Identify which cell holds the provided text, then report its [x, y] central coordinate. 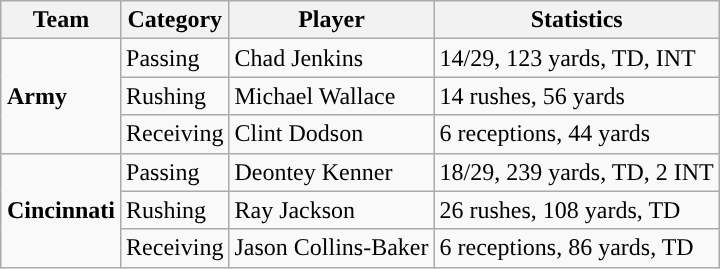
Chad Jenkins [332, 58]
26 rushes, 108 yards, TD [576, 210]
6 receptions, 44 yards [576, 134]
Category [175, 20]
Statistics [576, 20]
Jason Collins-Baker [332, 248]
18/29, 239 yards, TD, 2 INT [576, 172]
Team [60, 20]
Clint Dodson [332, 134]
Ray Jackson [332, 210]
14 rushes, 56 yards [576, 96]
14/29, 123 yards, TD, INT [576, 58]
Army [60, 96]
Cincinnati [60, 210]
6 receptions, 86 yards, TD [576, 248]
Michael Wallace [332, 96]
Player [332, 20]
Deontey Kenner [332, 172]
